Return the (x, y) coordinate for the center point of the cell that contains the specified text.  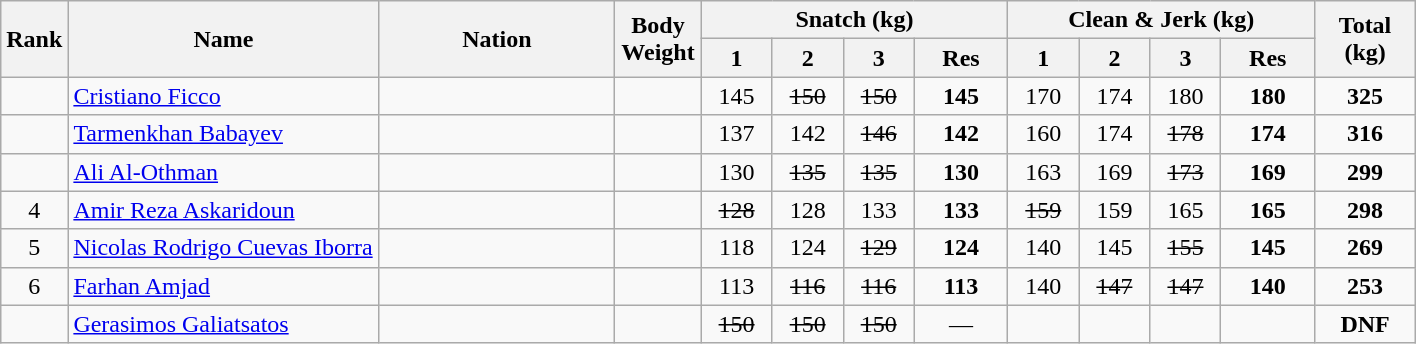
118 (736, 248)
Total (kg) (1366, 39)
Rank (34, 39)
298 (1366, 210)
Nicolas Rodrigo Cuevas Iborra (224, 248)
Tarmenkhan Babayev (224, 134)
173 (1186, 172)
316 (1366, 134)
Name (224, 39)
160 (1044, 134)
Farhan Amjad (224, 286)
170 (1044, 96)
— (961, 324)
6 (34, 286)
Gerasimos Galiatsatos (224, 324)
163 (1044, 172)
DNF (1366, 324)
Clean & Jerk (kg) (1162, 20)
Ali Al-Othman (224, 172)
Snatch (kg) (854, 20)
4 (34, 210)
5 (34, 248)
Body Weight (658, 39)
Amir Reza Askaridoun (224, 210)
137 (736, 134)
155 (1186, 248)
253 (1366, 286)
325 (1366, 96)
146 (878, 134)
178 (1186, 134)
269 (1366, 248)
129 (878, 248)
Cristiano Ficco (224, 96)
299 (1366, 172)
Nation (497, 39)
